From the cell containing the given text, extract its center point as [X, Y] coordinate. 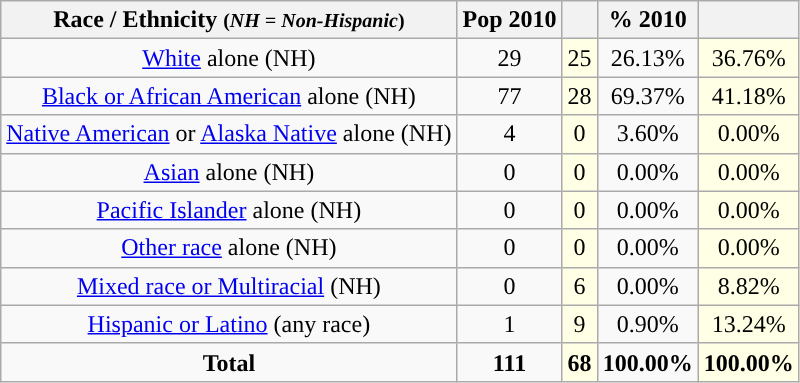
77 [510, 96]
Native American or Alaska Native alone (NH) [229, 134]
9 [580, 324]
1 [510, 324]
111 [510, 362]
13.24% [748, 324]
26.13% [648, 58]
Hispanic or Latino (any race) [229, 324]
6 [580, 286]
Pacific Islander alone (NH) [229, 210]
% 2010 [648, 20]
3.60% [648, 134]
4 [510, 134]
0.90% [648, 324]
Other race alone (NH) [229, 248]
Total [229, 362]
41.18% [748, 96]
28 [580, 96]
Asian alone (NH) [229, 172]
Pop 2010 [510, 20]
36.76% [748, 58]
White alone (NH) [229, 58]
69.37% [648, 96]
29 [510, 58]
8.82% [748, 286]
Race / Ethnicity (NH = Non-Hispanic) [229, 20]
Black or African American alone (NH) [229, 96]
Mixed race or Multiracial (NH) [229, 286]
25 [580, 58]
68 [580, 362]
